Capture the cell that displays the provided text and extract its (X, Y) central coordinate. 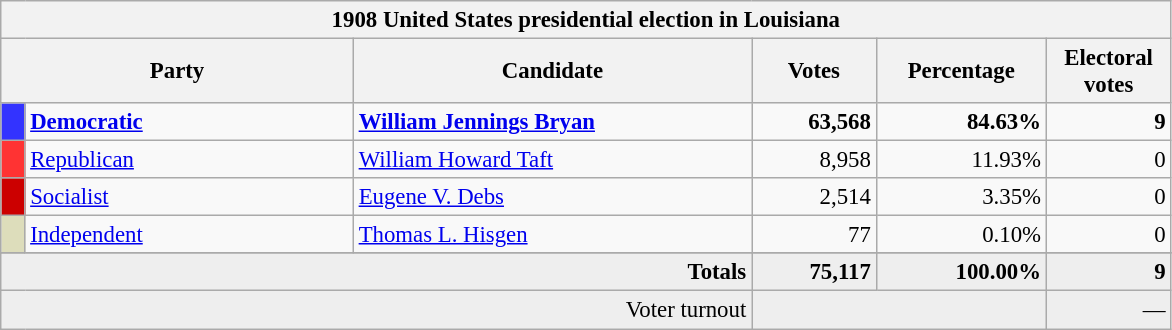
Independent (189, 235)
11.93% (961, 160)
Totals (376, 273)
Voter turnout (376, 310)
Republican (189, 160)
1908 United States presidential election in Louisiana (586, 20)
— (1108, 310)
William Howard Taft (552, 160)
William Jennings Bryan (552, 122)
77 (814, 235)
Votes (814, 72)
84.63% (961, 122)
Percentage (961, 72)
Eugene V. Debs (552, 197)
Party (178, 72)
63,568 (814, 122)
100.00% (961, 273)
0.10% (961, 235)
Socialist (189, 197)
Candidate (552, 72)
2,514 (814, 197)
75,117 (814, 273)
Democratic (189, 122)
Thomas L. Hisgen (552, 235)
8,958 (814, 160)
3.35% (961, 197)
Electoral votes (1108, 72)
